Return the [X, Y] coordinate for the center point of the cell that contains the specified text.  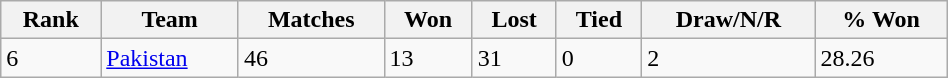
Matches [311, 20]
13 [428, 58]
28.26 [881, 58]
Won [428, 20]
Lost [514, 20]
0 [598, 58]
Pakistan [170, 58]
Team [170, 20]
2 [728, 58]
31 [514, 58]
Rank [51, 20]
Draw/N/R [728, 20]
Tied [598, 20]
46 [311, 58]
% Won [881, 20]
6 [51, 58]
